For the text-containing cell, return its midpoint in (X, Y) coordinate format. 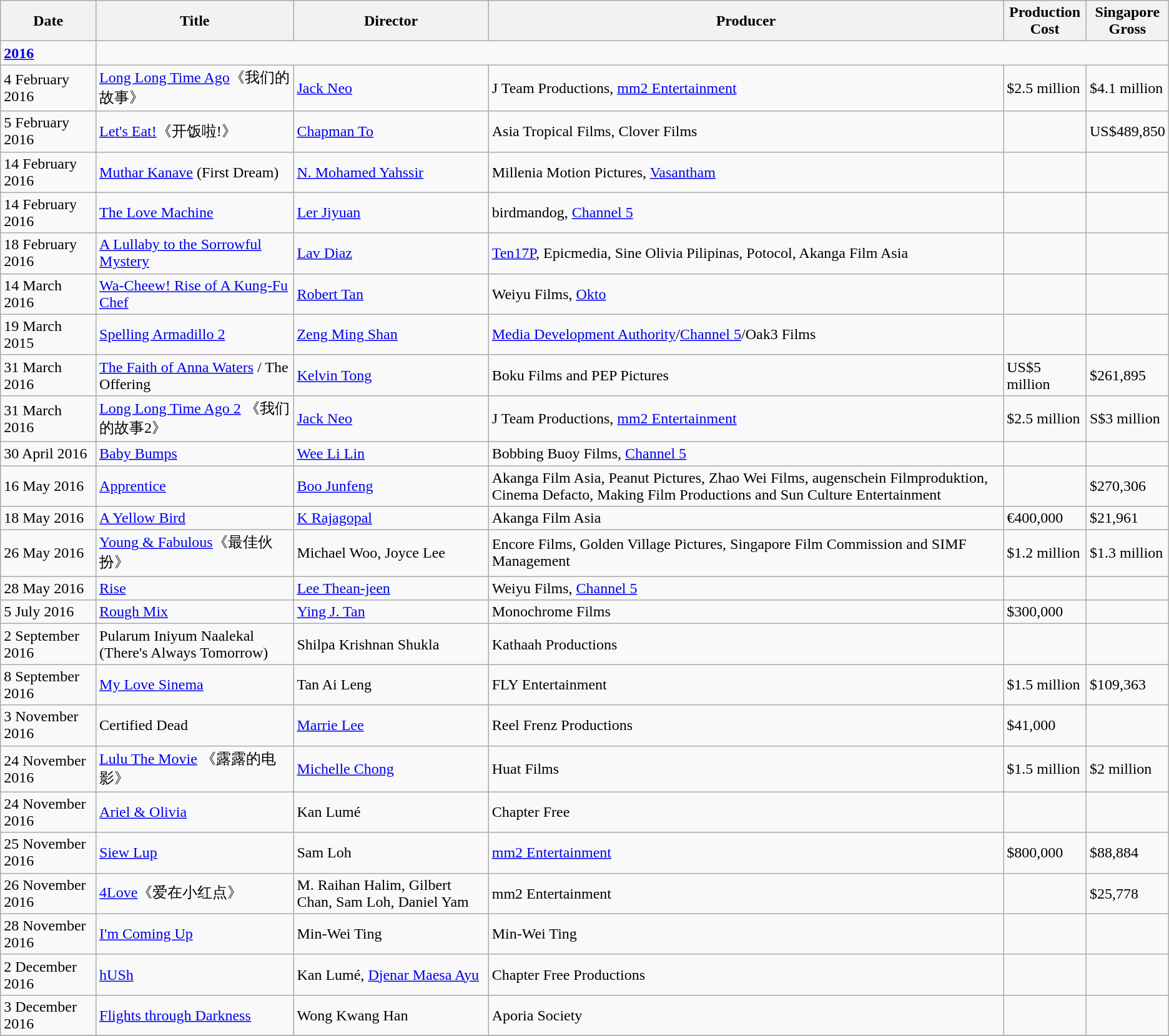
Robert Tan (391, 294)
Wee Li Lin (391, 453)
Kan Lumé (391, 812)
Date (49, 21)
Zeng Ming Shan (391, 335)
Production Cost (1045, 21)
Apprentice (195, 486)
3 November 2016 (49, 726)
Marrie Lee (391, 726)
Title (195, 21)
$88,884 (1127, 853)
Kan Lumé, Djenar Maesa Ayu (391, 974)
$270,306 (1127, 486)
Tan Ai Leng (391, 684)
Media Development Authority/Channel 5/Oak3 Films (746, 335)
Kathaah Productions (746, 644)
2 December 2016 (49, 974)
Wa-Cheew! Rise of A Kung-Fu Chef (195, 294)
Asia Tropical Films, Clover Films (746, 131)
The Faith of Anna Waters / The Offering (195, 375)
Shilpa Krishnan Shukla (391, 644)
The Love Machine (195, 212)
Akanga Film Asia, Peanut Pictures, Zhao Wei Films, augenschein Filmproduktion, Cinema Defacto, Making Film Productions and Sun Culture Entertainment (746, 486)
4 February 2016 (49, 88)
Encore Films, Golden Village Pictures, Singapore Film Commission and SIMF Management (746, 553)
Baby Bumps (195, 453)
Pularum Iniyum Naalekal (There's Always Tomorrow) (195, 644)
Director (391, 21)
Reel Frenz Productions (746, 726)
A Lullaby to the Sorrowful Mystery (195, 254)
Rough Mix (195, 612)
$41,000 (1045, 726)
3 December 2016 (49, 1015)
19 March 2015 (49, 335)
My Love Sinema (195, 684)
Boo Junfeng (391, 486)
26 May 2016 (49, 553)
Let's Eat!《开饭啦!》 (195, 131)
Millenia Motion Pictures, Vasantham (746, 172)
$261,895 (1127, 375)
Kelvin Tong (391, 375)
$1.3 million (1127, 553)
30 April 2016 (49, 453)
Long Long Time Ago 2 《我们的故事2》 (195, 418)
2016 (49, 53)
A Yellow Bird (195, 518)
Chapman To (391, 131)
Boku Films and PEP Pictures (746, 375)
Singapore Gross (1127, 21)
Producer (746, 21)
14 March 2016 (49, 294)
$300,000 (1045, 612)
28 November 2016 (49, 934)
26 November 2016 (49, 893)
birdmandog, Channel 5 (746, 212)
Siew Lup (195, 853)
$800,000 (1045, 853)
Aporia Society (746, 1015)
Wong Kwang Han (391, 1015)
K Rajagopal (391, 518)
16 May 2016 (49, 486)
Akanga Film Asia (746, 518)
Bobbing Buoy Films, Channel 5 (746, 453)
Weiyu Films, Channel 5 (746, 588)
5 February 2016 (49, 131)
Michelle Chong (391, 769)
M. Raihan Halim, Gilbert Chan, Sam Loh, Daniel Yam (391, 893)
Spelling Armadillo 2 (195, 335)
$25,778 (1127, 893)
8 September 2016 (49, 684)
Lee Thean-jeen (391, 588)
Chapter Free (746, 812)
Sam Loh (391, 853)
Monochrome Films (746, 612)
N. Mohamed Yahssir (391, 172)
Ten17P, Epicmedia, Sine Olivia Pilipinas, Potocol, Akanga Film Asia (746, 254)
FLY Entertainment (746, 684)
2 September 2016 (49, 644)
Ariel & Olivia (195, 812)
Lav Diaz (391, 254)
I'm Coming Up (195, 934)
5 July 2016 (49, 612)
$4.1 million (1127, 88)
18 February 2016 (49, 254)
$2 million (1127, 769)
Huat Films (746, 769)
Michael Woo, Joyce Lee (391, 553)
Young & Fabulous《最佳伙扮》 (195, 553)
$1.2 million (1045, 553)
Flights through Darkness (195, 1015)
Chapter Free Productions (746, 974)
28 May 2016 (49, 588)
US$5 million (1045, 375)
Ler Jiyuan (391, 212)
4Love《爱在小红点》 (195, 893)
hUSh (195, 974)
Certified Dead (195, 726)
Rise (195, 588)
Ying J. Tan (391, 612)
Lulu The Movie 《露露的电影》 (195, 769)
$109,363 (1127, 684)
18 May 2016 (49, 518)
25 November 2016 (49, 853)
€400,000 (1045, 518)
$21,961 (1127, 518)
S$3 million (1127, 418)
US$489,850 (1127, 131)
Long Long Time Ago《我们的故事》 (195, 88)
Muthar Kanave (First Dream) (195, 172)
Weiyu Films, Okto (746, 294)
